Search for the cell housing the specified text and yield its [x, y] center coordinate. 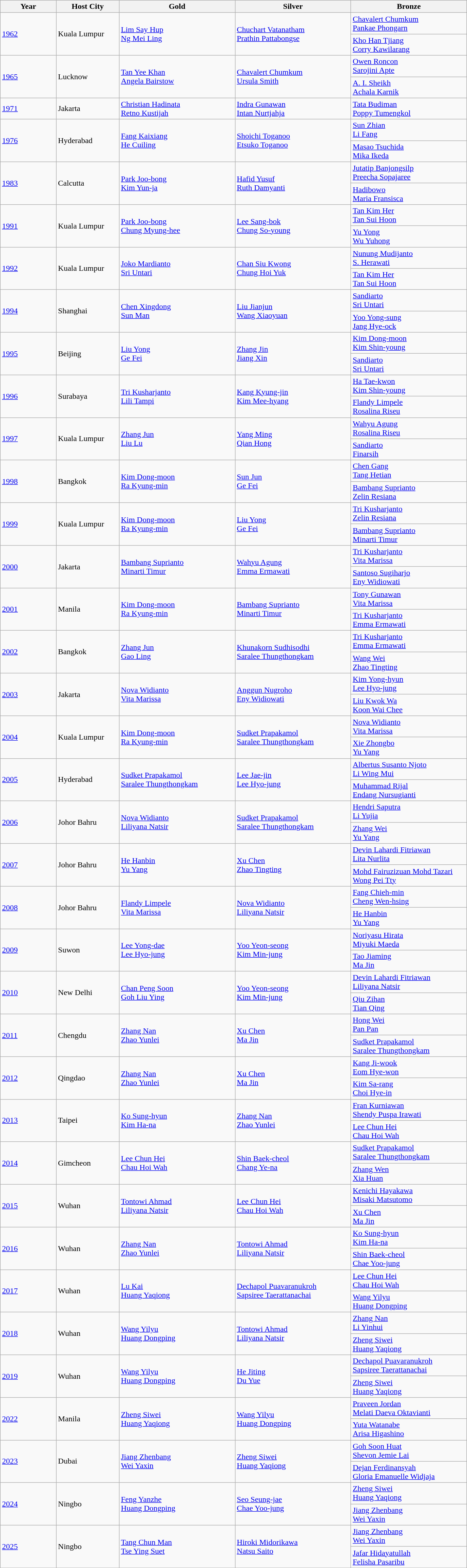
1994 [28, 311]
Kim Sa-rang Choi Hye-in [409, 1088]
2018 [28, 1334]
Liu Kwok Wa Koon Wai Chee [409, 705]
Hendri Saputra Li Yujia [409, 811]
Shoichi Toganoo Etsuko Toganoo [293, 140]
Dejan Ferdinansyah Gloria Emanuelle Widjaja [409, 1472]
Tang Chun Man Tse Ying Suet [177, 1546]
Nunung Mudijanto S. Herawati [409, 257]
Gold [177, 7]
Albertus Susanto Njoto Li Wing Mui [409, 769]
Jafar Hidayatullah Felisha Pasaribu [409, 1557]
Joko Mardianto Sri Untari [177, 268]
Tri Kusharjanto Zelin Resiana [409, 513]
Sun Jun Ge Fei [293, 481]
Hadibowo Maria Fransisca [409, 194]
Taipei [88, 1120]
Kang Kyung-jin Kim Mee-hyang [293, 396]
Chuchart Vatanatham Prathin Pattabongse [293, 34]
Yang Ming Qian Hong [293, 439]
Kenichi Hayakawa Misaki Matsutomo [409, 1195]
2024 [28, 1504]
Yu Yong Wu Yuhong [409, 236]
1965 [28, 77]
Wahyu Agung Rosalina Riseu [409, 428]
Suwon [88, 950]
Qingdao [88, 1078]
Zhang Jun Liu Lu [177, 439]
Flandy Limpele Rosalina Riseu [409, 407]
Noriyasu Hirata Miyuki Maeda [409, 939]
2000 [28, 566]
2013 [28, 1120]
2010 [28, 993]
2011 [28, 1035]
Tao Jiaming Ma Jin [409, 961]
Devin Lahardi Fitriawan Liliyana Natsir [409, 982]
Hiroki Midorikawa Natsu Saito [293, 1546]
1976 [28, 140]
2017 [28, 1291]
Lu Kai Huang Yaqiong [177, 1291]
Shanghai [88, 311]
Hafid Yusuf Ruth Damyanti [293, 183]
Chengdu [88, 1035]
2015 [28, 1206]
Chavalert Chumkum Ursula Smith [293, 77]
Year [28, 7]
Kim Dong-moon Kim Shin-young [409, 343]
Lucknow [88, 77]
Park Joo-bong Chung Myung-hee [177, 226]
1991 [28, 226]
Chen Gang Tang Hetian [409, 471]
Dubai [88, 1461]
1995 [28, 354]
1983 [28, 183]
Chavalert Chumkum Pankae Phongarn [409, 24]
1997 [28, 439]
2022 [28, 1419]
Tri Kusharjanto Lili Tampi [177, 396]
Yoo Yong-sung Jang Hye-ock [409, 322]
Tata Budiman Poppy Tumengkol [409, 109]
2009 [28, 950]
Tri Kusharjanto Vita Marissa [409, 556]
Lee Yong-dae Lee Hyo-jung [177, 950]
Bambang Suprianto Zelin Resiana [409, 492]
Wang Wei Zhao Tingting [409, 663]
Jutatip Banjongsilp Preecha Sopajaree [409, 172]
Praveen Jordan Melati Daeva Oktavianti [409, 1408]
Lee Jae-jin Lee Hyo-jung [293, 780]
Fran Kurniawan Shendy Puspa Irawati [409, 1110]
Fang Kaixiang He Cuiling [177, 140]
Shin Baek-cheol Chang Ye-na [293, 1163]
Zhang Wen Xia Huan [409, 1173]
2016 [28, 1248]
2002 [28, 652]
2012 [28, 1078]
Chan Siu Kwong Chung Hoi Yuk [293, 268]
Zhang Jin Jiang Xin [293, 354]
Feng Yanzhe Huang Dongping [177, 1504]
Flandy Limpele Vita Marissa [177, 907]
Kim Yong-hyun Lee Hyo-jung [409, 684]
2003 [28, 694]
Silver [293, 7]
1999 [28, 524]
Shin Baek-cheol Chae Yoo-jung [409, 1259]
Christian Hadinata Retno Kustijah [177, 109]
2004 [28, 737]
2025 [28, 1546]
2014 [28, 1163]
Seo Seung-jae Chae Yoo-jung [293, 1504]
Tan Yee Khan Angela Bairstow [177, 77]
Santoso Sugiharjo Eny Widiowati [409, 577]
Surabaya [88, 396]
1996 [28, 396]
Masao Tsuchida Mika Ikeda [409, 151]
Devin Lahardi Fitriawan Lita Nurlita [409, 854]
Liu Jianjun Wang Xiaoyuan [293, 311]
Ha Tae-kwon Kim Shin-young [409, 386]
Anggun Nugroho Eny Widiowati [293, 694]
Zhang Jun Gao Ling [177, 652]
He Jiting Du Yue [293, 1376]
2019 [28, 1376]
New Delhi [88, 993]
Sandiarto Finarsih [409, 449]
A. I. Sheikh Achala Karnik [409, 87]
Lee Sang-bok Chung So-young [293, 226]
Host City [88, 7]
Gimcheon [88, 1163]
Owen Roncon Sarojini Apte [409, 66]
Wahyu Agung Emma Ermawati [293, 566]
Zhang Wei Yu Yang [409, 833]
2001 [28, 609]
1992 [28, 268]
1962 [28, 34]
Calcutta [88, 183]
2006 [28, 822]
2005 [28, 780]
2007 [28, 865]
1998 [28, 481]
2008 [28, 907]
Xie Zhongbo Yu Yang [409, 748]
Xu Chen Zhao Tingting [293, 865]
Sun Zhian Li Fang [409, 130]
Goh Soon Huat Shevon Jemie Lai [409, 1450]
Khunakorn Sudhisodhi Saralee Thungthongkam [293, 652]
Park Joo-bong Kim Yun-ja [177, 183]
Tony Gunawan Vita Marissa [409, 599]
Chan Peng Soon Goh Liu Ying [177, 993]
Bronze [409, 7]
Lim Say Hup Ng Mei Ling [177, 34]
Muhammad Rijal Endang Nursugianti [409, 790]
Hong Wei Pan Pan [409, 1025]
2023 [28, 1461]
Mohd Fairuzizuan Mohd Tazari Wong Pei Tty [409, 876]
Yuta Watanabe Arisa Higashino [409, 1430]
Kang Ji-wook Eom Hye-won [409, 1067]
Kho Han Tjiang Corry Kawilarang [409, 45]
Chen Xingdong Sun Man [177, 311]
Fang Chieh-min Cheng Wen-hsing [409, 896]
Zhang Nan Li Yinhui [409, 1323]
Qiu Zihan Tian Qing [409, 1003]
Indra Gunawan Intan Nurtjahja [293, 109]
1971 [28, 109]
Beijing [88, 354]
